Scan for the cell matching the given text and deliver its (X, Y) coordinate at center. 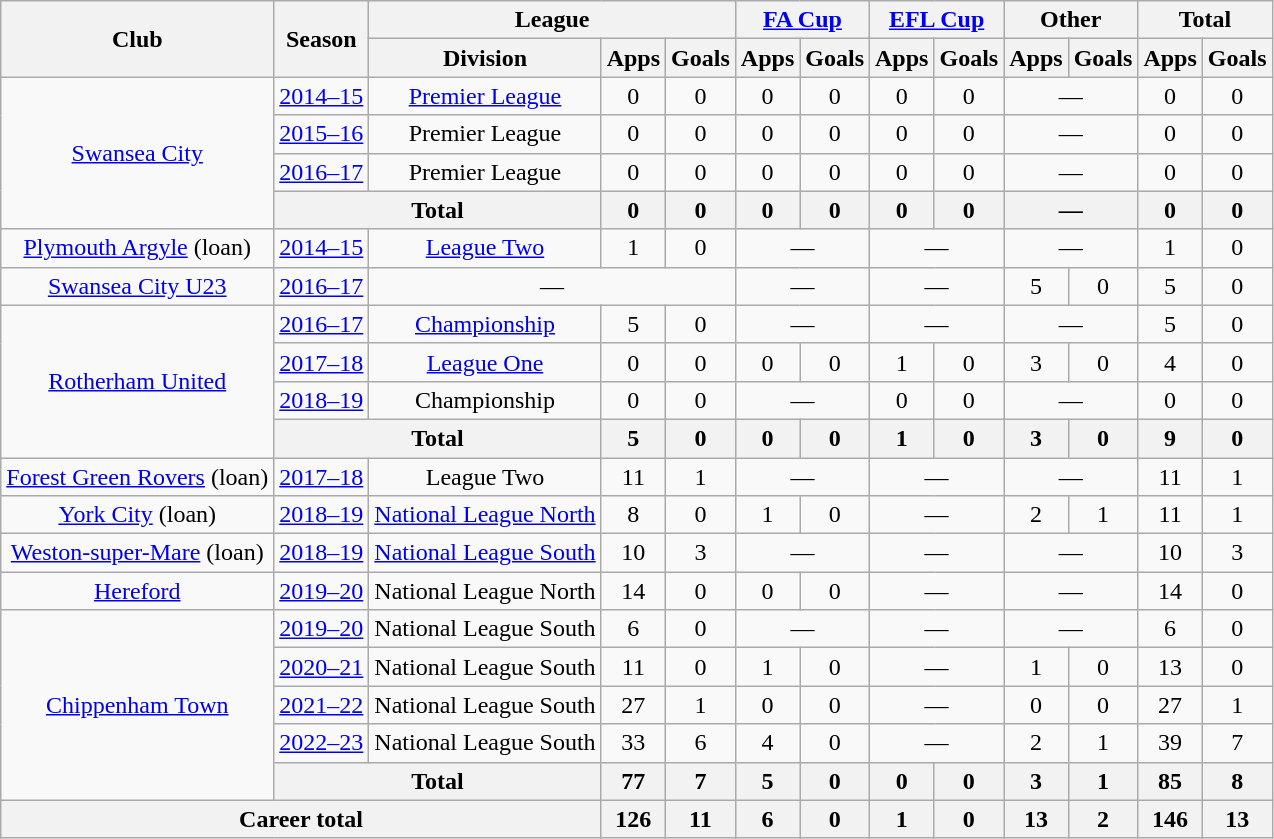
Season (322, 39)
85 (1170, 781)
2021–22 (322, 705)
77 (633, 781)
Swansea City (138, 153)
Other (1071, 20)
Forest Green Rovers (loan) (138, 477)
2020–21 (322, 667)
League (552, 20)
EFL Cup (937, 20)
Career total (301, 819)
York City (loan) (138, 515)
126 (633, 819)
Division (485, 58)
Plymouth Argyle (loan) (138, 248)
Swansea City U23 (138, 286)
39 (1170, 743)
Rotherham United (138, 381)
FA Cup (802, 20)
2022–23 (322, 743)
League One (485, 362)
Chippenham Town (138, 705)
Hereford (138, 591)
Club (138, 39)
2015–16 (322, 134)
33 (633, 743)
146 (1170, 819)
9 (1170, 438)
Weston-super-Mare (loan) (138, 553)
